Output the (x, y) coordinate of the center of the cell containing the given text.  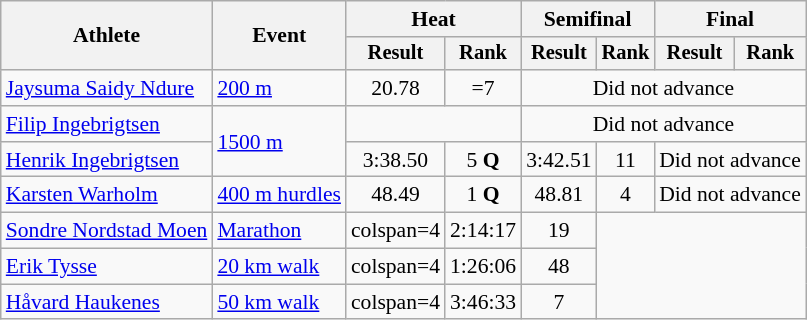
19 (558, 231)
Heat (434, 19)
5 Q (483, 160)
3:42.51 (558, 160)
Semifinal (588, 19)
Athlete (107, 36)
7 (558, 302)
3:38.50 (396, 160)
20 km walk (279, 267)
11 (626, 160)
48.49 (396, 195)
Erik Tysse (107, 267)
Håvard Haukenes (107, 302)
200 m (279, 88)
Sondre Nordstad Moen (107, 231)
=7 (483, 88)
4 (626, 195)
20.78 (396, 88)
1 Q (483, 195)
Jaysuma Saidy Ndure (107, 88)
Karsten Warholm (107, 195)
2:14:17 (483, 231)
48 (558, 267)
Marathon (279, 231)
400 m hurdles (279, 195)
Filip Ingebrigtsen (107, 124)
Final (730, 19)
1:26:06 (483, 267)
50 km walk (279, 302)
1500 m (279, 142)
48.81 (558, 195)
Henrik Ingebrigtsen (107, 160)
3:46:33 (483, 302)
Event (279, 36)
